Locate the cell with the specified text and output its [x, y] center coordinate. 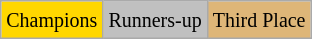
Third Place [259, 20]
Runners-up [155, 20]
Champions [52, 20]
